Determine the (X, Y) coordinate at the center of the cell enclosing the given text.  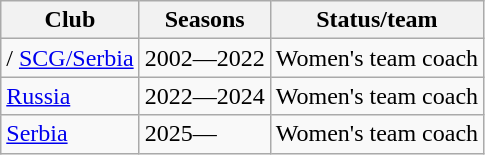
2002—2022 (204, 58)
Serbia (70, 134)
/ SCG/Serbia (70, 58)
2022—2024 (204, 96)
Club (70, 20)
Russia (70, 96)
2025— (204, 134)
Seasons (204, 20)
Status/team (376, 20)
